Detect which cell encompasses the target text, then output its [x, y] center coordinate. 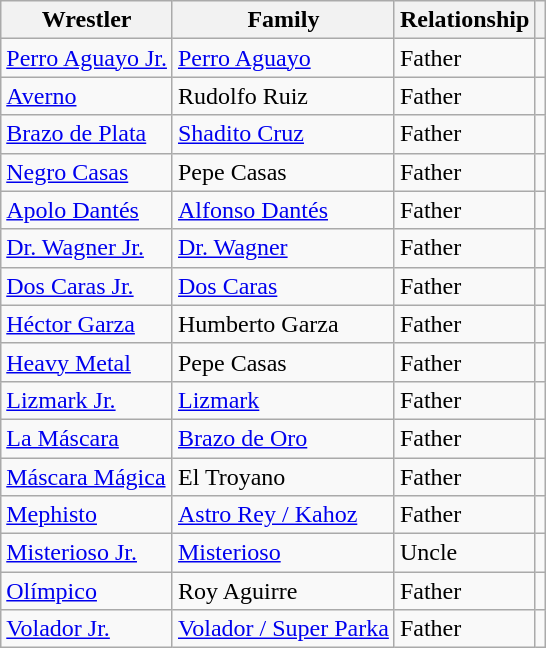
El Troyano [283, 477]
Apolo Dantés [87, 210]
Volador / Super Parka [283, 629]
Héctor Garza [87, 324]
Mephisto [87, 515]
Perro Aguayo Jr. [87, 58]
Family [283, 20]
Relationship [464, 20]
Heavy Metal [87, 362]
Roy Aguirre [283, 591]
Negro Casas [87, 172]
Shadito Cruz [283, 134]
Brazo de Plata [87, 134]
Volador Jr. [87, 629]
Astro Rey / Kahoz [283, 515]
Wrestler [87, 20]
Dos Caras Jr. [87, 286]
Dos Caras [283, 286]
Alfonso Dantés [283, 210]
Humberto Garza [283, 324]
Averno [87, 96]
Rudolfo Ruiz [283, 96]
Olímpico [87, 591]
Brazo de Oro [283, 438]
Lizmark Jr. [87, 400]
Lizmark [283, 400]
Uncle [464, 553]
Misterioso [283, 553]
La Máscara [87, 438]
Dr. Wagner Jr. [87, 248]
Dr. Wagner [283, 248]
Misterioso Jr. [87, 553]
Perro Aguayo [283, 58]
Máscara Mágica [87, 477]
